Return [X, Y] of the center of cell containing provided text 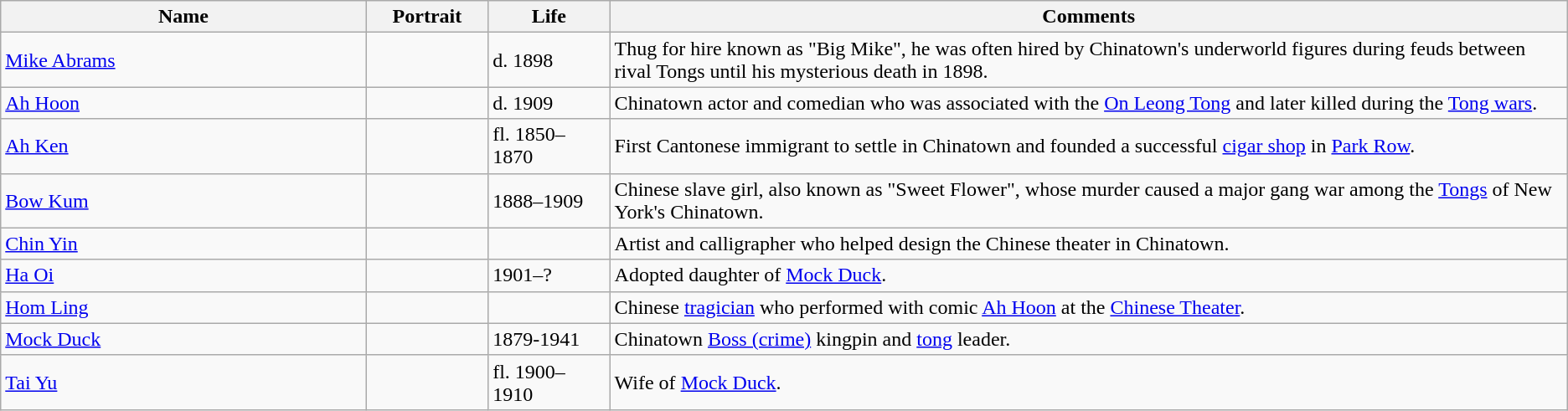
1901–? [549, 275]
Mock Duck [183, 339]
Hom Ling [183, 307]
fl. 1900–1910 [549, 382]
fl. 1850–1870 [549, 146]
Chinese tragician who performed with comic Ah Hoon at the Chinese Theater. [1089, 307]
Tai Yu [183, 382]
Life [549, 17]
Chin Yin [183, 244]
Bow Kum [183, 201]
Chinatown actor and comedian who was associated with the On Leong Tong and later killed during the Tong wars. [1089, 103]
d. 1898 [549, 60]
Comments [1089, 17]
First Cantonese immigrant to settle in Chinatown and founded a successful cigar shop in Park Row. [1089, 146]
Portrait [427, 17]
1888–1909 [549, 201]
Wife of Mock Duck. [1089, 382]
d. 1909 [549, 103]
Ah Ken [183, 146]
Mike Abrams [183, 60]
Chinese slave girl, also known as "Sweet Flower", whose murder caused a major gang war among the Tongs of New York's Chinatown. [1089, 201]
Artist and calligrapher who helped design the Chinese theater in Chinatown. [1089, 244]
Name [183, 17]
Adopted daughter of Mock Duck. [1089, 275]
Ah Hoon [183, 103]
Chinatown Boss (crime) kingpin and tong leader. [1089, 339]
Ha Oi [183, 275]
1879-1941 [549, 339]
